Scan for the cell matching the given text and deliver its (x, y) coordinate at center. 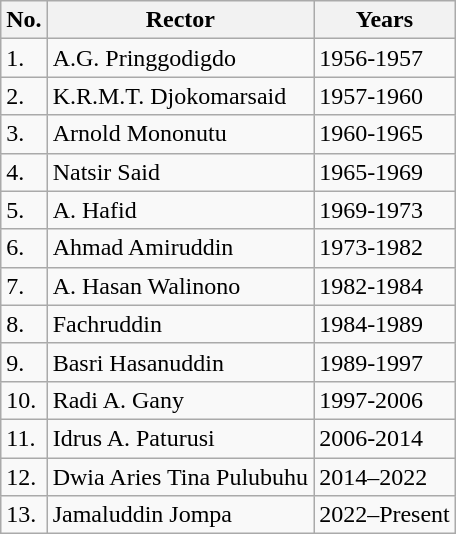
1997-2006 (385, 400)
1960-1965 (385, 134)
Fachruddin (180, 324)
No. (24, 20)
2022–Present (385, 515)
1956-1957 (385, 58)
1965-1969 (385, 172)
Idrus A. Paturusi (180, 438)
2006-2014 (385, 438)
1. (24, 58)
8. (24, 324)
K.R.M.T. Djokomarsaid (180, 96)
Ahmad Amiruddin (180, 248)
6. (24, 248)
12. (24, 477)
9. (24, 362)
Years (385, 20)
2014–2022 (385, 477)
2. (24, 96)
4. (24, 172)
1982-1984 (385, 286)
1984-1989 (385, 324)
10. (24, 400)
Arnold Mononutu (180, 134)
13. (24, 515)
7. (24, 286)
Rector (180, 20)
A. Hasan Walinono (180, 286)
A.G. Pringgodigdo (180, 58)
3. (24, 134)
Jamaluddin Jompa (180, 515)
11. (24, 438)
1989-1997 (385, 362)
Radi A. Gany (180, 400)
Natsir Said (180, 172)
Basri Hasanuddin (180, 362)
5. (24, 210)
1957-1960 (385, 96)
1973-1982 (385, 248)
1969-1973 (385, 210)
A. Hafid (180, 210)
Dwia Aries Tina Pulubuhu (180, 477)
